Output the [X, Y] coordinate of the center of the cell containing the given text.  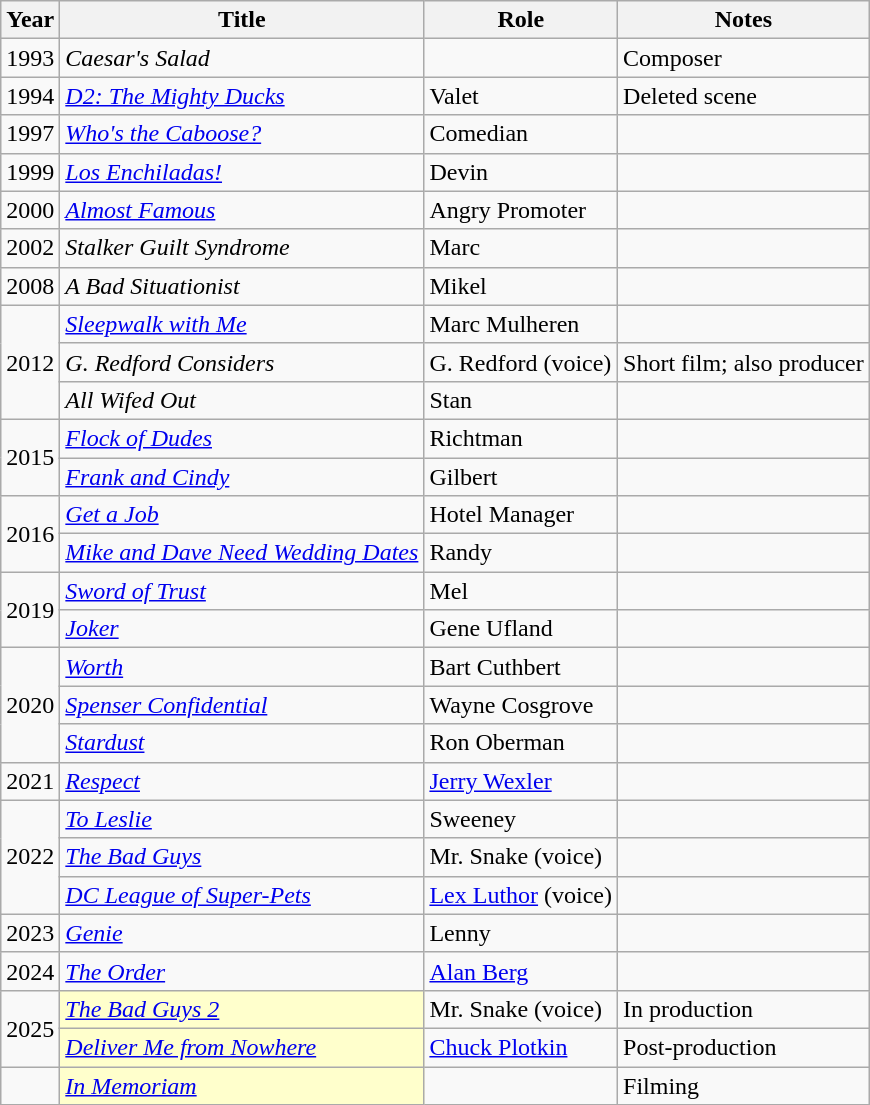
Filming [744, 1085]
2015 [30, 457]
Marc Mulheren [521, 324]
Year [30, 20]
Marc [521, 248]
2016 [30, 534]
1997 [30, 134]
1993 [30, 58]
The Bad Guys 2 [242, 1009]
Richtman [521, 438]
Bart Cuthbert [521, 667]
2021 [30, 781]
Stalker Guilt Syndrome [242, 248]
In Memoriam [242, 1085]
The Order [242, 971]
Ron Oberman [521, 743]
Lenny [521, 933]
Stan [521, 400]
Devin [521, 172]
Mikel [521, 286]
Wayne Cosgrove [521, 705]
Sleepwalk with Me [242, 324]
Frank and Cindy [242, 477]
Almost Famous [242, 210]
Los Enchiladas! [242, 172]
Valet [521, 96]
Composer [744, 58]
Comedian [521, 134]
Post-production [744, 1047]
Gene Ufland [521, 629]
Role [521, 20]
1999 [30, 172]
2024 [30, 971]
Gilbert [521, 477]
All Wifed Out [242, 400]
G. Redford Considers [242, 362]
G. Redford (voice) [521, 362]
Flock of Dudes [242, 438]
To Leslie [242, 819]
Caesar's Salad [242, 58]
Title [242, 20]
Lex Luthor (voice) [521, 895]
Get a Job [242, 515]
Who's the Caboose? [242, 134]
Alan Berg [521, 971]
The Bad Guys [242, 857]
1994 [30, 96]
Hotel Manager [521, 515]
Chuck Plotkin [521, 1047]
DC League of Super-Pets [242, 895]
Jerry Wexler [521, 781]
Sweeney [521, 819]
2012 [30, 362]
Mel [521, 591]
Deliver Me from Nowhere [242, 1047]
Notes [744, 20]
2025 [30, 1028]
In production [744, 1009]
2008 [30, 286]
2000 [30, 210]
Spenser Confidential [242, 705]
Respect [242, 781]
Randy [521, 553]
Stardust [242, 743]
Genie [242, 933]
Mike and Dave Need Wedding Dates [242, 553]
Deleted scene [744, 96]
2023 [30, 933]
Angry Promoter [521, 210]
2022 [30, 857]
Joker [242, 629]
Sword of Trust [242, 591]
D2: The Mighty Ducks [242, 96]
2019 [30, 610]
Worth [242, 667]
2020 [30, 705]
2002 [30, 248]
Short film; also producer [744, 362]
A Bad Situationist [242, 286]
